Determine the (X, Y) coordinate at the center of the cell enclosing the given text.  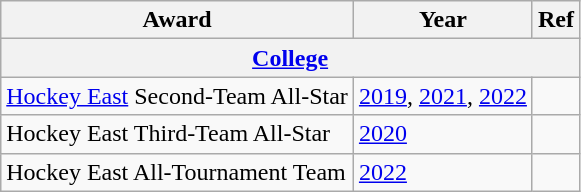
2019, 2021, 2022 (442, 96)
2022 (442, 172)
Hockey East Second-Team All-Star (178, 96)
2020 (442, 134)
Award (178, 20)
Hockey East Third-Team All-Star (178, 134)
Year (442, 20)
Ref (556, 20)
College (290, 58)
Hockey East All-Tournament Team (178, 172)
